Pinpoint the cell where the given text exists, returning its (x, y) midpoint coordinate. 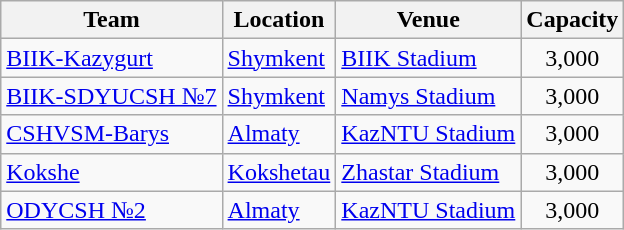
Location (279, 20)
BIIK-Kazygurt (112, 58)
Kokshetau (279, 172)
CSHVSM-Barys (112, 134)
Venue (428, 20)
Zhastar Stadium (428, 172)
ODYCSH №2 (112, 210)
BIIK Stadium (428, 58)
Team (112, 20)
BIIK-SDYUCSH №7 (112, 96)
Kokshe (112, 172)
Capacity (572, 20)
Namys Stadium (428, 96)
